Scan for the cell matching the given text and deliver its [X, Y] coordinate at center. 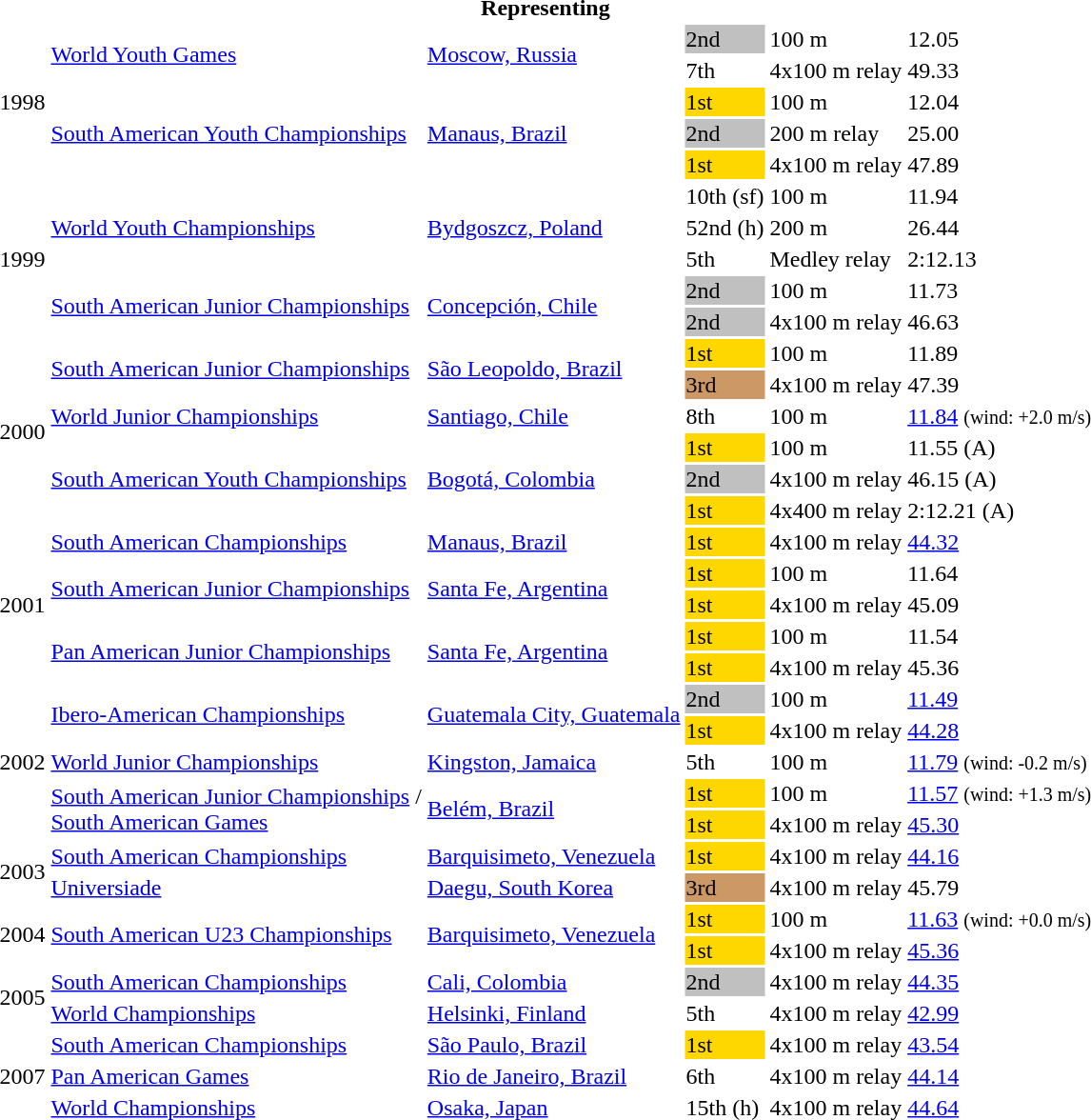
São Leopoldo, Brazil [554, 370]
Ibero-American Championships [236, 714]
Pan American Junior Championships [236, 651]
World Youth Games [236, 55]
Rio de Janeiro, Brazil [554, 1076]
52nd (h) [725, 228]
200 m relay [836, 133]
Guatemala City, Guatemala [554, 714]
South American U23 Championships [236, 935]
São Paulo, Brazil [554, 1045]
200 m [836, 228]
Kingston, Jamaica [554, 762]
Concepción, Chile [554, 307]
Moscow, Russia [554, 55]
Medley relay [836, 259]
Cali, Colombia [554, 982]
Santiago, Chile [554, 416]
4x400 m relay [836, 510]
Bydgoszcz, Poland [554, 228]
World Youth Championships [236, 228]
Universiade [236, 888]
6th [725, 1076]
South American Junior Championships / South American Games [236, 810]
World Championships [236, 1013]
Daegu, South Korea [554, 888]
8th [725, 416]
Helsinki, Finland [554, 1013]
Bogotá, Colombia [554, 479]
Belém, Brazil [554, 810]
7th [725, 70]
Pan American Games [236, 1076]
10th (sf) [725, 196]
